Capture the cell that displays the provided text and extract its [X, Y] central coordinate. 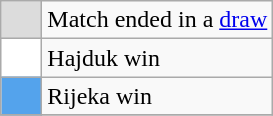
Match ended in a draw [158, 20]
Rijeka win [158, 96]
Hajduk win [158, 58]
